Extract the (x, y) coordinate from the center of the cell holding the provided text.  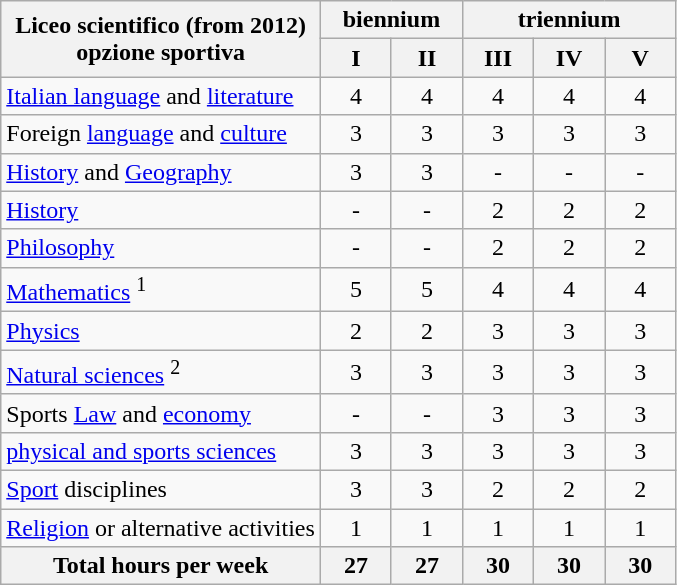
Physics (161, 331)
Sports Law and economy (161, 413)
I (356, 58)
Total hours per week (161, 566)
Liceo scientifico (from 2012)opzione sportiva (161, 39)
Mathematics 1 (161, 290)
Italian language and literature (161, 96)
History and Geography (161, 172)
Religion or alternative activities (161, 528)
IV (570, 58)
Philosophy (161, 248)
II (426, 58)
triennium (570, 20)
physical and sports sciences (161, 451)
V (640, 58)
Foreign language and culture (161, 134)
III (498, 58)
Natural sciences 2 (161, 372)
Sport disciplines (161, 489)
biennium (391, 20)
History (161, 210)
